From the cell containing the given text, extract its center point as [X, Y] coordinate. 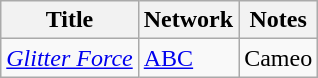
Notes [278, 20]
Network [188, 20]
Glitter Force [70, 58]
Title [70, 20]
Cameo [278, 58]
ABC [188, 58]
